Return the [X, Y] coordinate for the center point of the cell that contains the specified text.  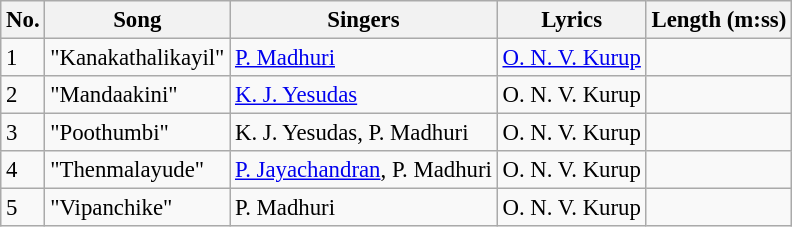
Song [138, 20]
"Poothumbi" [138, 133]
2 [23, 95]
P. Jayachandran, P. Madhuri [364, 170]
K. J. Yesudas [364, 95]
"Kanakathalikayil" [138, 58]
"Thenmalayude" [138, 170]
5 [23, 208]
No. [23, 20]
Lyrics [572, 20]
1 [23, 58]
"Vipanchike" [138, 208]
4 [23, 170]
"Mandaakini" [138, 95]
Singers [364, 20]
K. J. Yesudas, P. Madhuri [364, 133]
3 [23, 133]
Length (m:ss) [718, 20]
